Provide the [x, y] coordinate of the cell's center where the given text is located.  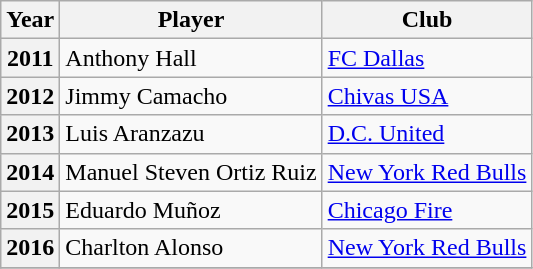
2013 [30, 134]
D.C. United [427, 134]
Eduardo Muñoz [191, 210]
2012 [30, 96]
Player [191, 20]
2015 [30, 210]
Club [427, 20]
2014 [30, 172]
2011 [30, 58]
2016 [30, 248]
Year [30, 20]
Chicago Fire [427, 210]
Manuel Steven Ortiz Ruiz [191, 172]
Luis Aranzazu [191, 134]
Jimmy Camacho [191, 96]
Anthony Hall [191, 58]
Chivas USA [427, 96]
Charlton Alonso [191, 248]
FC Dallas [427, 58]
